Provide the [x, y] coordinate of the cell's center where the given text is located.  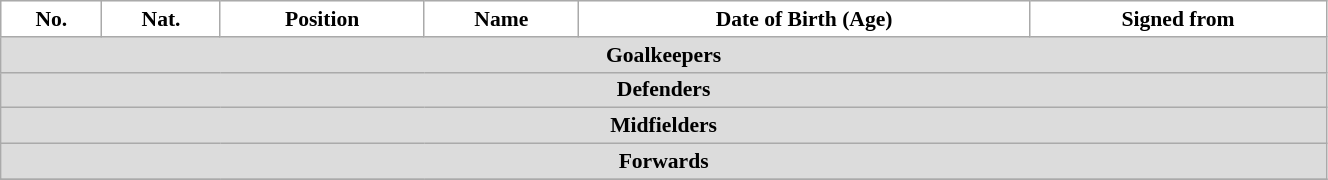
Position [322, 19]
Signed from [1178, 19]
Date of Birth (Age) [804, 19]
Name [502, 19]
Defenders [664, 90]
Midfielders [664, 126]
Nat. [161, 19]
Goalkeepers [664, 55]
Forwards [664, 162]
No. [52, 19]
